Identify which cell holds the provided text, then report its (X, Y) central coordinate. 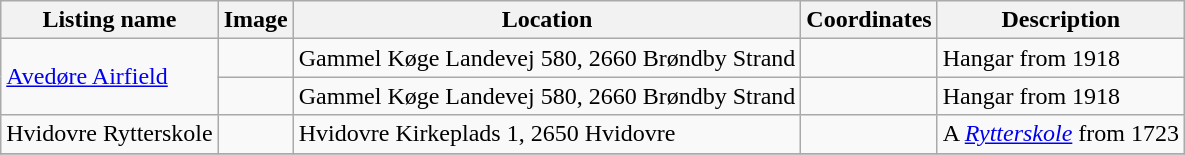
A Rytterskole from 1723 (1060, 134)
Listing name (110, 20)
Image (256, 20)
Description (1060, 20)
Hvidovre Rytterskole (110, 134)
Avedøre Airfield (110, 77)
Hvidovre Kirkeplads 1, 2650 Hvidovre (547, 134)
Coordinates (869, 20)
Location (547, 20)
